Locate the cell with the specified text and output its [X, Y] center coordinate. 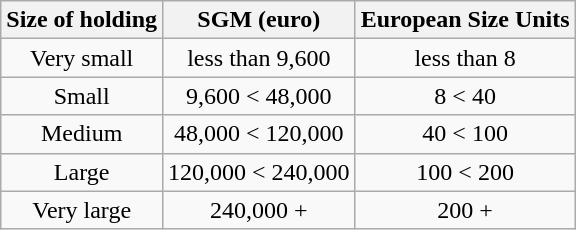
240,000 + [260, 210]
Very small [82, 58]
8 < 40 [465, 96]
48,000 < 120,000 [260, 134]
Very large [82, 210]
less than 8 [465, 58]
40 < 100 [465, 134]
Large [82, 172]
Medium [82, 134]
120,000 < 240,000 [260, 172]
9,600 < 48,000 [260, 96]
100 < 200 [465, 172]
less than 9,600 [260, 58]
200 + [465, 210]
Size of holding [82, 20]
SGM (euro) [260, 20]
European Size Units [465, 20]
Small [82, 96]
